Extract the [x, y] coordinate from the center of the cell holding the provided text.  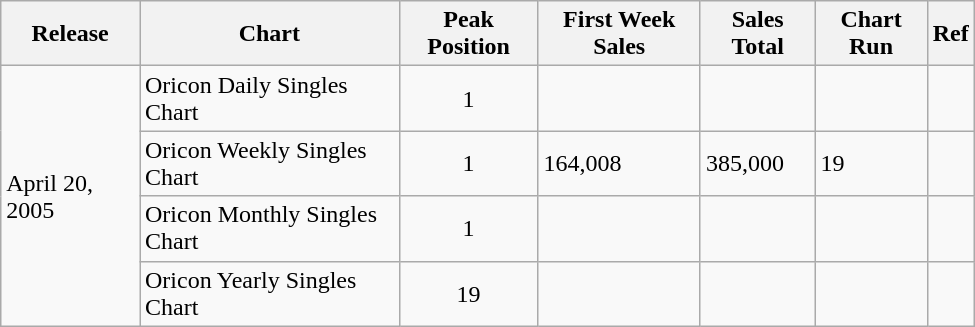
385,000 [758, 164]
Oricon Weekly Singles Chart [270, 164]
First Week Sales [619, 34]
Sales Total [758, 34]
Oricon Yearly Singles Chart [270, 294]
164,008 [619, 164]
Chart Run [871, 34]
Peak Position [468, 34]
Oricon Monthly Singles Chart [270, 228]
Ref [950, 34]
Chart [270, 34]
Release [70, 34]
Oricon Daily Singles Chart [270, 98]
April 20, 2005 [70, 196]
